Find where the given text appears and provide that cell's center as [x, y] coordinate. 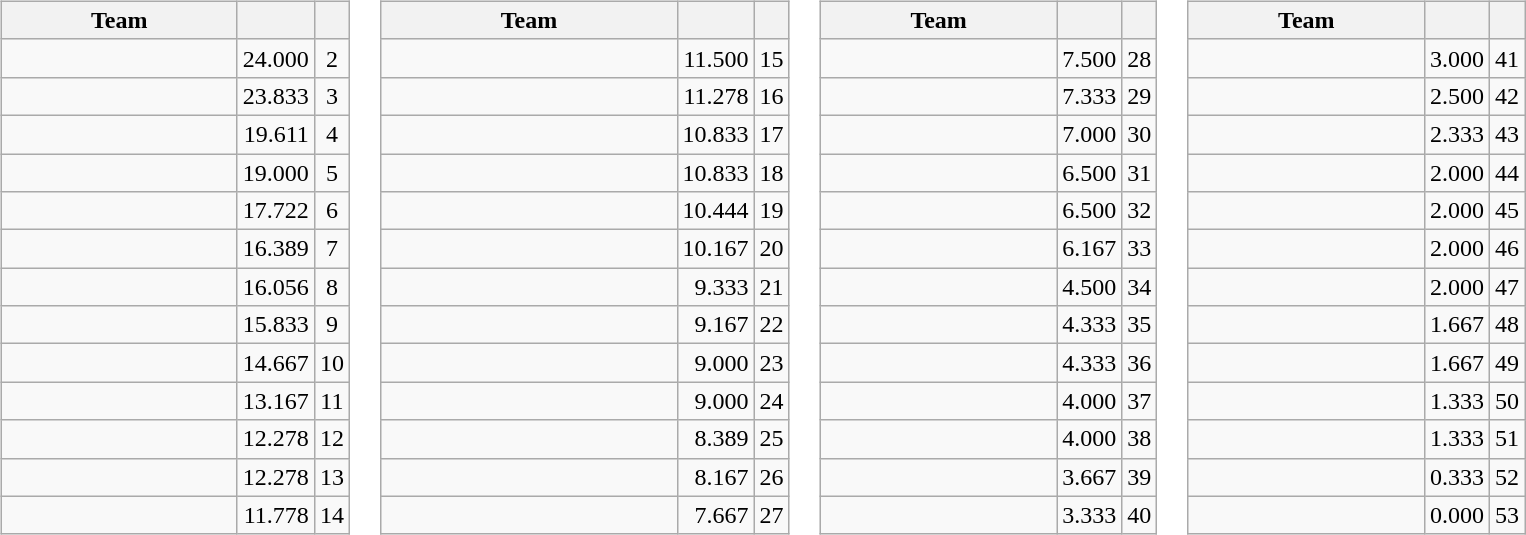
47 [1506, 287]
28 [1140, 58]
18 [772, 173]
50 [1506, 401]
12 [332, 439]
3.667 [1090, 477]
11.778 [276, 515]
26 [772, 477]
53 [1506, 515]
13.167 [276, 401]
19.611 [276, 134]
4 [332, 134]
19.000 [276, 173]
6 [332, 211]
49 [1506, 363]
10.167 [716, 249]
42 [1506, 96]
4.500 [1090, 287]
9.333 [716, 287]
7.667 [716, 515]
19 [772, 211]
48 [1506, 325]
8 [332, 287]
41 [1506, 58]
15.833 [276, 325]
2 [332, 58]
15 [772, 58]
23.833 [276, 96]
32 [1140, 211]
11.500 [716, 58]
35 [1140, 325]
3.333 [1090, 515]
16 [772, 96]
3 [332, 96]
46 [1506, 249]
24 [772, 401]
31 [1140, 173]
30 [1140, 134]
0.333 [1456, 477]
0.000 [1456, 515]
45 [1506, 211]
20 [772, 249]
9.167 [716, 325]
33 [1140, 249]
38 [1140, 439]
9 [332, 325]
10 [332, 363]
22 [772, 325]
6.167 [1090, 249]
5 [332, 173]
7.000 [1090, 134]
23 [772, 363]
39 [1140, 477]
8.167 [716, 477]
7.333 [1090, 96]
24.000 [276, 58]
34 [1140, 287]
29 [1140, 96]
43 [1506, 134]
37 [1140, 401]
3.000 [1456, 58]
8.389 [716, 439]
17 [772, 134]
10.444 [716, 211]
11 [332, 401]
51 [1506, 439]
36 [1140, 363]
25 [772, 439]
2.333 [1456, 134]
14.667 [276, 363]
7 [332, 249]
2.500 [1456, 96]
16.056 [276, 287]
27 [772, 515]
17.722 [276, 211]
13 [332, 477]
52 [1506, 477]
11.278 [716, 96]
40 [1140, 515]
21 [772, 287]
7.500 [1090, 58]
16.389 [276, 249]
44 [1506, 173]
14 [332, 515]
